Detect which cell encompasses the target text, then output its [x, y] center coordinate. 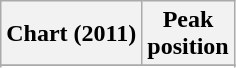
Peakposition [188, 34]
Chart (2011) [72, 34]
